From the cell containing the given text, extract its center point as [X, Y] coordinate. 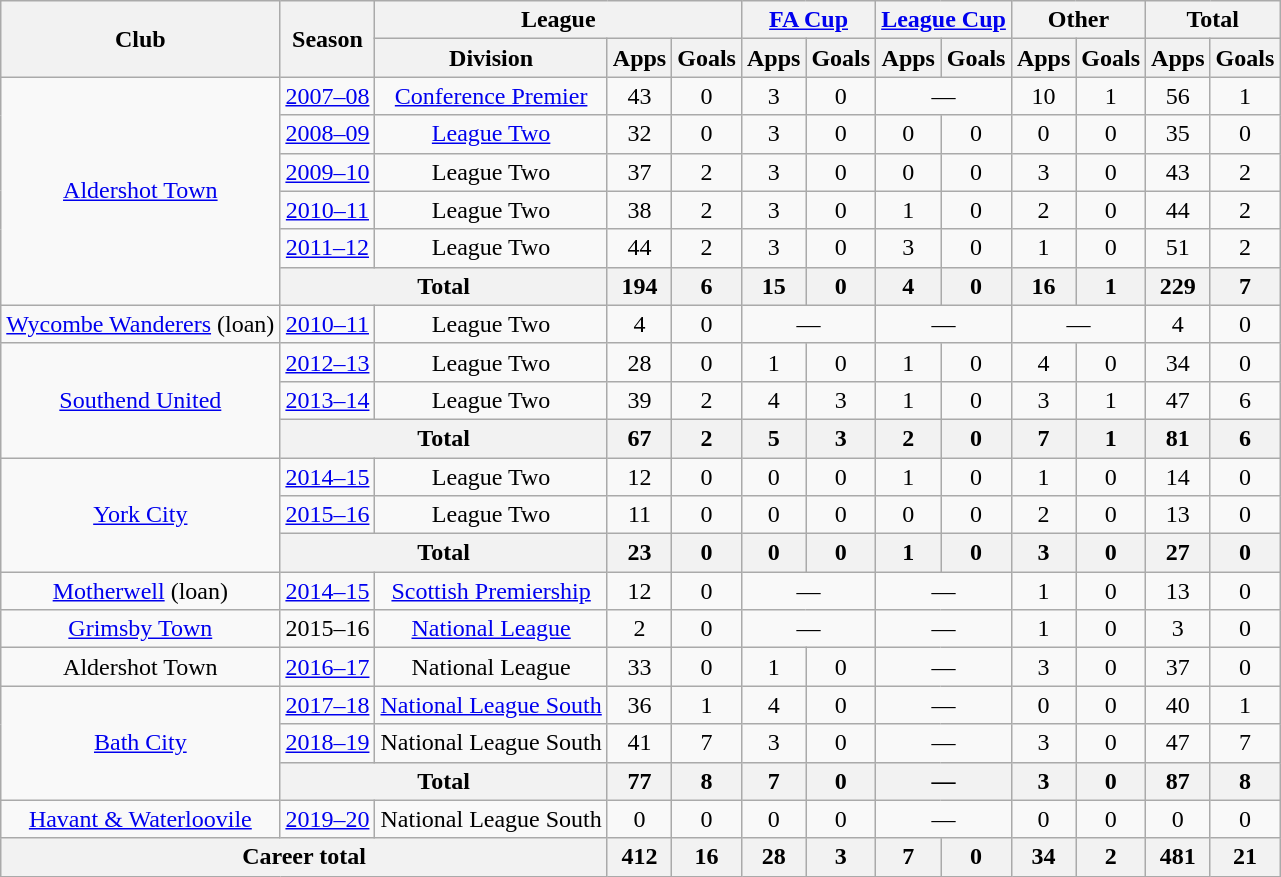
League [558, 20]
Other [1078, 20]
2019–20 [328, 819]
2007–08 [328, 96]
32 [639, 134]
35 [1178, 134]
67 [639, 438]
Grimsby Town [140, 629]
77 [639, 781]
Bath City [140, 743]
51 [1178, 248]
York City [140, 515]
40 [1178, 705]
38 [639, 210]
21 [1245, 857]
Division [491, 58]
14 [1178, 477]
2013–14 [328, 400]
Career total [304, 857]
Season [328, 39]
41 [639, 743]
15 [773, 286]
Southend United [140, 400]
Scottish Premiership [491, 591]
81 [1178, 438]
2009–10 [328, 172]
481 [1178, 857]
33 [639, 667]
87 [1178, 781]
Conference Premier [491, 96]
5 [773, 438]
194 [639, 286]
League Cup [944, 20]
2016–17 [328, 667]
11 [639, 515]
Wycombe Wanderers (loan) [140, 324]
Havant & Waterloovile [140, 819]
2012–13 [328, 362]
27 [1178, 553]
2011–12 [328, 248]
2008–09 [328, 134]
Club [140, 39]
FA Cup [808, 20]
2018–19 [328, 743]
56 [1178, 96]
412 [639, 857]
36 [639, 705]
39 [639, 400]
23 [639, 553]
229 [1178, 286]
Motherwell (loan) [140, 591]
2017–18 [328, 705]
10 [1043, 96]
